Return the (X, Y) coordinate for the center point of the cell that contains the specified text.  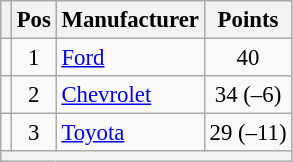
3 (34, 133)
Ford (130, 58)
Toyota (130, 133)
Pos (34, 20)
29 (–11) (248, 133)
34 (–6) (248, 95)
1 (34, 58)
40 (248, 58)
Manufacturer (130, 20)
Points (248, 20)
2 (34, 95)
Chevrolet (130, 95)
